Determine the (X, Y) coordinate at the center of the cell enclosing the given text.  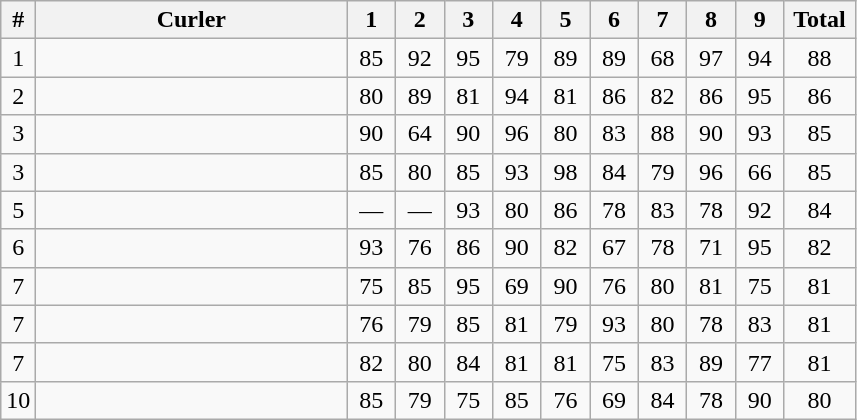
Total (820, 20)
97 (712, 58)
68 (662, 58)
10 (18, 400)
71 (712, 248)
4 (518, 20)
8 (712, 20)
67 (614, 248)
98 (566, 172)
77 (760, 362)
66 (760, 172)
# (18, 20)
64 (420, 134)
9 (760, 20)
Curler (192, 20)
